Detect which cell encompasses the target text, then output its [x, y] center coordinate. 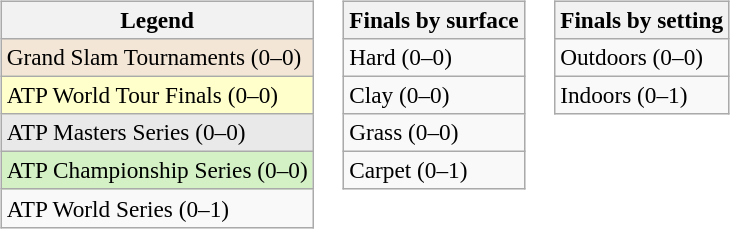
ATP Masters Series (0–0) [157, 133]
ATP World Tour Finals (0–0) [157, 95]
ATP Championship Series (0–0) [157, 171]
Legend [157, 20]
Finals by setting [642, 20]
Outdoors (0–0) [642, 57]
Hard (0–0) [434, 57]
Carpet (0–1) [434, 171]
ATP World Series (0–1) [157, 208]
Clay (0–0) [434, 95]
Grass (0–0) [434, 133]
Grand Slam Tournaments (0–0) [157, 57]
Finals by surface [434, 20]
Indoors (0–1) [642, 95]
